Detect which cell encompasses the target text, then output its (x, y) center coordinate. 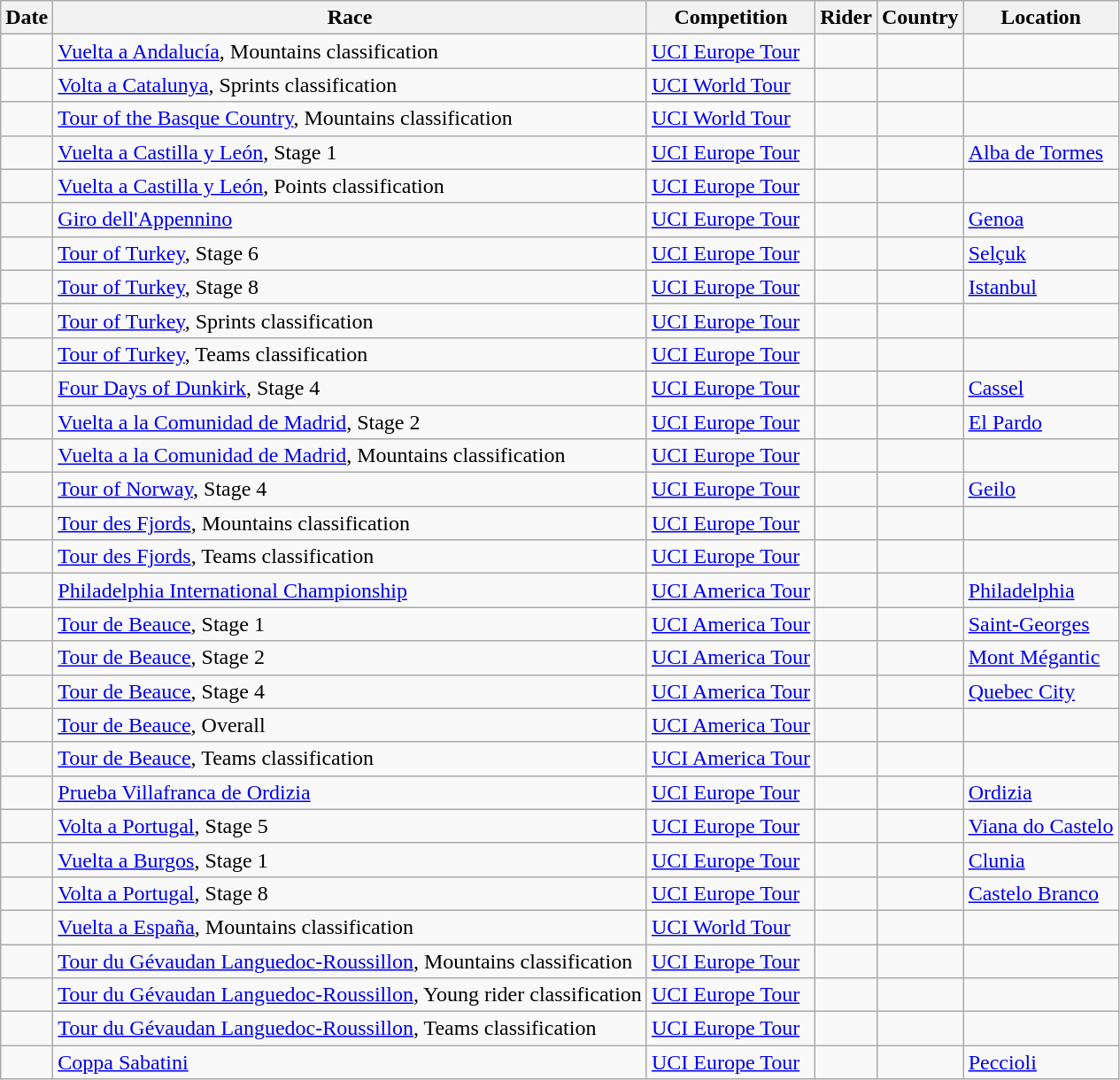
Race (351, 18)
Istanbul (1041, 287)
Tour du Gévaudan Languedoc-Roussillon, Young rider classification (351, 995)
Tour des Fjords, Teams classification (351, 557)
Tour of Turkey, Sprints classification (351, 320)
Tour de Beauce, Stage 2 (351, 658)
Tour de Beauce, Teams classification (351, 759)
Ordizia (1041, 792)
Peccioli (1041, 1062)
Vuelta a la Comunidad de Madrid, Stage 2 (351, 422)
Tour de Beauce, Stage 1 (351, 624)
Tour of Turkey, Stage 8 (351, 287)
Tour des Fjords, Mountains classification (351, 523)
Tour du Gévaudan Languedoc-Roussillon, Teams classification (351, 1029)
Tour de Beauce, Overall (351, 725)
Volta a Portugal, Stage 8 (351, 893)
Rider (846, 18)
Tour of Turkey, Stage 6 (351, 253)
Date (27, 18)
Vuelta a España, Mountains classification (351, 927)
Four Days of Dunkirk, Stage 4 (351, 388)
Location (1041, 18)
Competition (730, 18)
Genoa (1041, 220)
Clunia (1041, 860)
Volta a Portugal, Stage 5 (351, 826)
Vuelta a Castilla y León, Points classification (351, 186)
Giro dell'Appennino (351, 220)
Quebec City (1041, 691)
Tour de Beauce, Stage 4 (351, 691)
Philadelphia (1041, 590)
El Pardo (1041, 422)
Country (920, 18)
Alba de Tormes (1041, 152)
Volta a Catalunya, Sprints classification (351, 85)
Vuelta a Burgos, Stage 1 (351, 860)
Tour of Turkey, Teams classification (351, 354)
Coppa Sabatini (351, 1062)
Vuelta a Castilla y León, Stage 1 (351, 152)
Viana do Castelo (1041, 826)
Philadelphia International Championship (351, 590)
Vuelta a la Comunidad de Madrid, Mountains classification (351, 456)
Saint-Georges (1041, 624)
Geilo (1041, 490)
Vuelta a Andalucía, Mountains classification (351, 51)
Tour du Gévaudan Languedoc-Roussillon, Mountains classification (351, 960)
Prueba Villafranca de Ordizia (351, 792)
Mont Mégantic (1041, 658)
Selçuk (1041, 253)
Cassel (1041, 388)
Tour of Norway, Stage 4 (351, 490)
Castelo Branco (1041, 893)
Tour of the Basque Country, Mountains classification (351, 119)
